Identify which cell holds the provided text, then report its [X, Y] central coordinate. 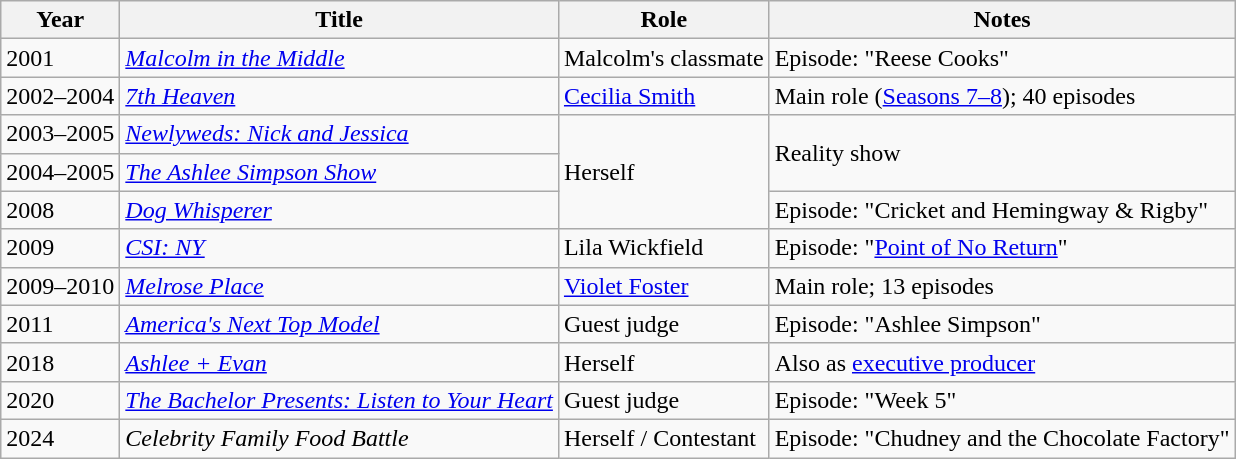
Main role (Seasons 7–8); 40 episodes [1002, 96]
2008 [60, 210]
Episode: "Point of No Return" [1002, 248]
2024 [60, 438]
2009–2010 [60, 286]
7th Heaven [340, 96]
Herself / Contestant [664, 438]
Also as executive producer [1002, 362]
2002–2004 [60, 96]
The Bachelor Presents: Listen to Your Heart [340, 400]
America's Next Top Model [340, 324]
Celebrity Family Food Battle [340, 438]
Year [60, 20]
Lila Wickfield [664, 248]
Reality show [1002, 153]
Episode: "Week 5" [1002, 400]
Episode: "Chudney and the Chocolate Factory" [1002, 438]
Episode: "Ashlee Simpson" [1002, 324]
Notes [1002, 20]
The Ashlee Simpson Show [340, 172]
Melrose Place [340, 286]
Episode: "Cricket and Hemingway & Rigby" [1002, 210]
Violet Foster [664, 286]
Newlyweds: Nick and Jessica [340, 134]
CSI: NY [340, 248]
Main role; 13 episodes [1002, 286]
Title [340, 20]
Dog Whisperer [340, 210]
2001 [60, 58]
2004–2005 [60, 172]
Cecilia Smith [664, 96]
2020 [60, 400]
Role [664, 20]
Episode: "Reese Cooks" [1002, 58]
2003–2005 [60, 134]
2018 [60, 362]
Malcolm's classmate [664, 58]
Ashlee + Evan [340, 362]
2009 [60, 248]
Malcolm in the Middle [340, 58]
2011 [60, 324]
